Return the [X, Y] coordinate for the center point of the cell that contains the specified text.  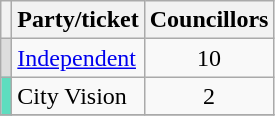
Party/ticket [78, 20]
10 [209, 58]
City Vision [78, 96]
2 [209, 96]
Independent [78, 58]
Councillors [209, 20]
